Output the (X, Y) coordinate of the center of the cell containing the given text.  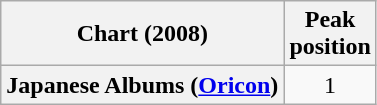
Peakposition (330, 34)
Chart (2008) (142, 34)
Japanese Albums (Oricon) (142, 85)
1 (330, 85)
